Provide the (x, y) coordinate of the cell's center where the given text is located.  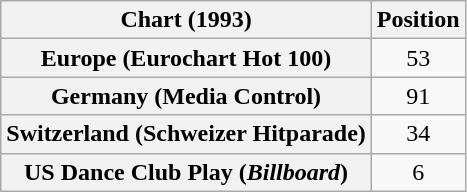
Germany (Media Control) (186, 96)
Europe (Eurochart Hot 100) (186, 58)
34 (418, 134)
Position (418, 20)
6 (418, 172)
US Dance Club Play (Billboard) (186, 172)
53 (418, 58)
91 (418, 96)
Chart (1993) (186, 20)
Switzerland (Schweizer Hitparade) (186, 134)
